Pinpoint the cell where the given text exists, returning its [x, y] midpoint coordinate. 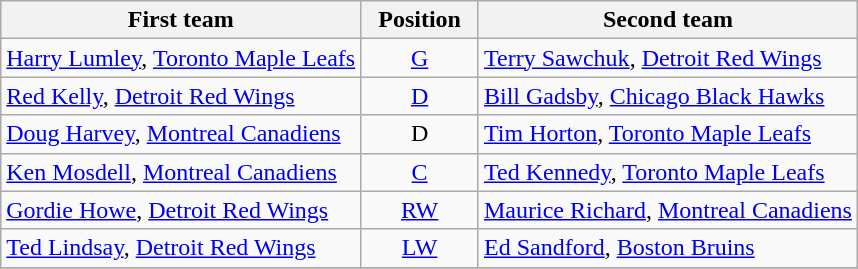
Ted Lindsay, Detroit Red Wings [181, 248]
First team [181, 20]
Terry Sawchuk, Detroit Red Wings [668, 58]
G [420, 58]
Doug Harvey, Montreal Canadiens [181, 134]
Bill Gadsby, Chicago Black Hawks [668, 96]
RW [420, 210]
Second team [668, 20]
LW [420, 248]
Gordie Howe, Detroit Red Wings [181, 210]
Ted Kennedy, Toronto Maple Leafs [668, 172]
Tim Horton, Toronto Maple Leafs [668, 134]
Maurice Richard, Montreal Canadiens [668, 210]
Ed Sandford, Boston Bruins [668, 248]
Red Kelly, Detroit Red Wings [181, 96]
Position [420, 20]
Harry Lumley, Toronto Maple Leafs [181, 58]
C [420, 172]
Ken Mosdell, Montreal Canadiens [181, 172]
